Capture the cell that displays the provided text and extract its [x, y] central coordinate. 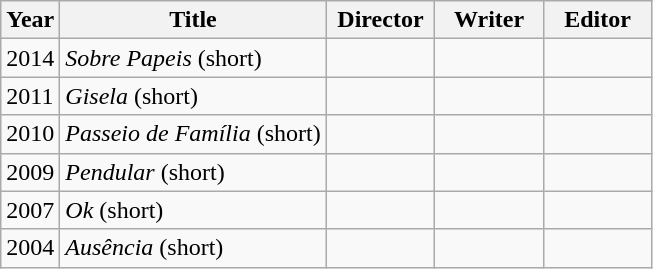
Pendular (short) [193, 172]
Ausência (short) [193, 248]
Sobre Papeis (short) [193, 58]
2010 [30, 134]
Title [193, 20]
Director [380, 20]
2014 [30, 58]
Year [30, 20]
2004 [30, 248]
Gisela (short) [193, 96]
Editor [598, 20]
Ok (short) [193, 210]
Writer [490, 20]
2009 [30, 172]
Passeio de Família (short) [193, 134]
2011 [30, 96]
2007 [30, 210]
